Output the [x, y] coordinate of the center of the cell containing the given text.  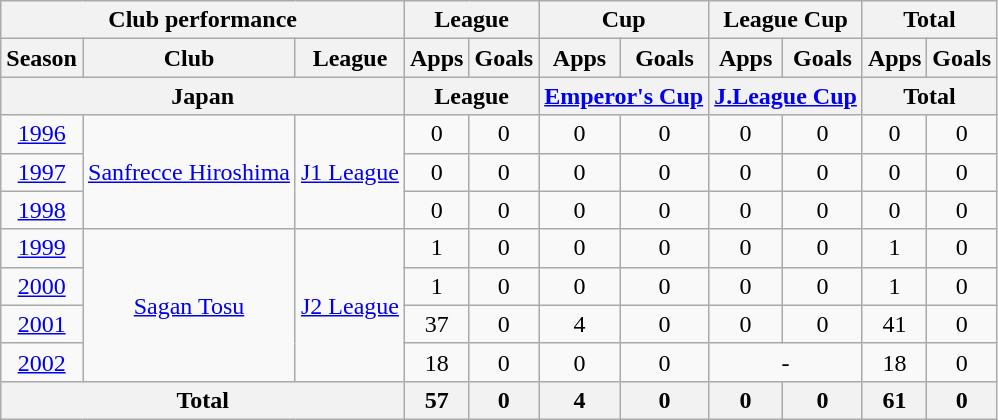
2002 [42, 362]
1998 [42, 210]
Club performance [203, 20]
League Cup [786, 20]
41 [894, 324]
2001 [42, 324]
Emperor's Cup [624, 96]
Cup [624, 20]
57 [437, 400]
J2 League [350, 305]
Club [188, 58]
1999 [42, 248]
Japan [203, 96]
- [786, 362]
37 [437, 324]
1996 [42, 134]
61 [894, 400]
2000 [42, 286]
1997 [42, 172]
Sagan Tosu [188, 305]
J1 League [350, 172]
Season [42, 58]
J.League Cup [786, 96]
Sanfrecce Hiroshima [188, 172]
